Search for the cell housing the specified text and yield its [X, Y] center coordinate. 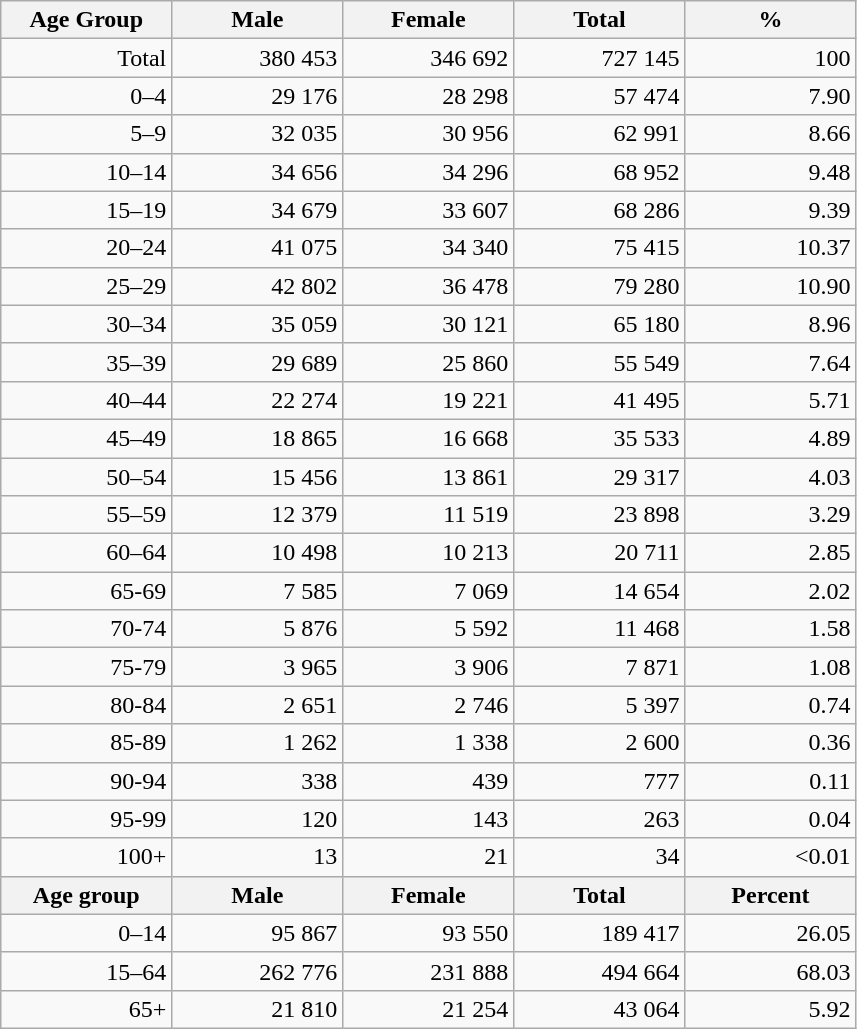
68 286 [600, 210]
100 [770, 58]
55–59 [86, 515]
21 810 [258, 1009]
23 898 [600, 515]
32 035 [258, 134]
15 456 [258, 477]
Age Group [86, 20]
70-74 [86, 629]
143 [428, 819]
28 298 [428, 96]
45–49 [86, 438]
1 262 [258, 743]
11 519 [428, 515]
21 254 [428, 1009]
10 213 [428, 553]
20–24 [86, 248]
0–4 [86, 96]
7.64 [770, 362]
36 478 [428, 286]
95-99 [86, 819]
29 176 [258, 96]
20 711 [600, 553]
10 498 [258, 553]
11 468 [600, 629]
13 861 [428, 477]
60–64 [86, 553]
380 453 [258, 58]
35–39 [86, 362]
85-89 [86, 743]
34 679 [258, 210]
0.11 [770, 781]
7 069 [428, 591]
75-79 [86, 667]
262 776 [258, 971]
25 860 [428, 362]
34 656 [258, 172]
10.90 [770, 286]
33 607 [428, 210]
65+ [86, 1009]
7 585 [258, 591]
777 [600, 781]
1.08 [770, 667]
25–29 [86, 286]
19 221 [428, 400]
41 495 [600, 400]
2 746 [428, 705]
35 059 [258, 324]
189 417 [600, 933]
21 [428, 857]
Percent [770, 895]
30 956 [428, 134]
26.05 [770, 933]
5–9 [86, 134]
3.29 [770, 515]
Age group [86, 895]
494 664 [600, 971]
16 668 [428, 438]
13 [258, 857]
68 952 [600, 172]
18 865 [258, 438]
7.90 [770, 96]
2 600 [600, 743]
727 145 [600, 58]
5 592 [428, 629]
34 340 [428, 248]
41 075 [258, 248]
34 [600, 857]
263 [600, 819]
4.89 [770, 438]
<0.01 [770, 857]
68.03 [770, 971]
5.92 [770, 1009]
0.36 [770, 743]
10–14 [86, 172]
9.39 [770, 210]
55 549 [600, 362]
50–54 [86, 477]
65-69 [86, 591]
35 533 [600, 438]
3 965 [258, 667]
346 692 [428, 58]
1.58 [770, 629]
40–44 [86, 400]
231 888 [428, 971]
43 064 [600, 1009]
42 802 [258, 286]
34 296 [428, 172]
15–64 [86, 971]
0.74 [770, 705]
0.04 [770, 819]
90-94 [86, 781]
% [770, 20]
120 [258, 819]
75 415 [600, 248]
338 [258, 781]
8.66 [770, 134]
80-84 [86, 705]
30 121 [428, 324]
100+ [86, 857]
79 280 [600, 286]
9.48 [770, 172]
1 338 [428, 743]
0–14 [86, 933]
2.02 [770, 591]
65 180 [600, 324]
29 689 [258, 362]
3 906 [428, 667]
12 379 [258, 515]
4.03 [770, 477]
95 867 [258, 933]
15–19 [86, 210]
7 871 [600, 667]
93 550 [428, 933]
439 [428, 781]
2 651 [258, 705]
30–34 [86, 324]
5 397 [600, 705]
57 474 [600, 96]
5.71 [770, 400]
22 274 [258, 400]
14 654 [600, 591]
8.96 [770, 324]
10.37 [770, 248]
29 317 [600, 477]
5 876 [258, 629]
2.85 [770, 553]
62 991 [600, 134]
